Provide the (x, y) coordinate of the cell's center where the given text is located.  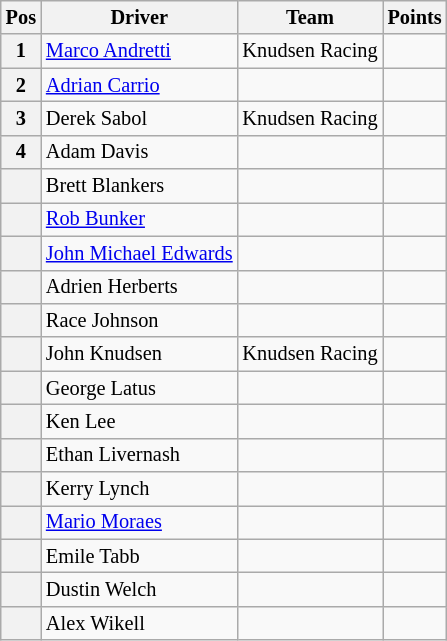
Adrien Herberts (140, 287)
Marco Andretti (140, 51)
Dustin Welch (140, 589)
Kerry Lynch (140, 489)
1 (21, 51)
George Latus (140, 388)
Ken Lee (140, 421)
Emile Tabb (140, 556)
Adam Davis (140, 152)
Mario Moraes (140, 522)
Adrian Carrio (140, 85)
Team (310, 17)
Alex Wikell (140, 623)
Brett Blankers (140, 186)
John Knudsen (140, 354)
4 (21, 152)
2 (21, 85)
Race Johnson (140, 320)
Ethan Livernash (140, 455)
Derek Sabol (140, 118)
John Michael Edwards (140, 253)
Driver (140, 17)
Points (415, 17)
3 (21, 118)
Rob Bunker (140, 219)
Pos (21, 17)
